Output the [x, y] coordinate of the center of the cell containing the given text.  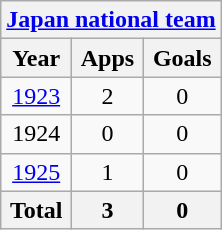
Apps [108, 58]
Goals [182, 58]
Japan national team [111, 20]
1 [108, 172]
1924 [36, 134]
Total [36, 210]
1925 [36, 172]
3 [108, 210]
2 [108, 96]
1923 [36, 96]
Year [36, 58]
